Extract the (x, y) coordinate from the center of the cell holding the provided text.  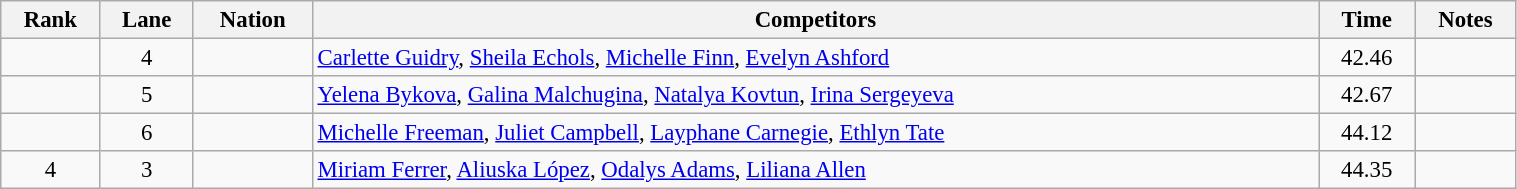
Competitors (815, 20)
6 (146, 133)
42.46 (1367, 58)
42.67 (1367, 95)
Carlette Guidry, Sheila Echols, Michelle Finn, Evelyn Ashford (815, 58)
44.35 (1367, 170)
Nation (252, 20)
3 (146, 170)
Time (1367, 20)
5 (146, 95)
Rank (50, 20)
Michelle Freeman, Juliet Campbell, Layphane Carnegie, Ethlyn Tate (815, 133)
Yelena Bykova, Galina Malchugina, Natalya Kovtun, Irina Sergeyeva (815, 95)
Notes (1466, 20)
Miriam Ferrer, Aliuska López, Odalys Adams, Liliana Allen (815, 170)
44.12 (1367, 133)
Lane (146, 20)
